Capture the cell that displays the provided text and extract its (X, Y) central coordinate. 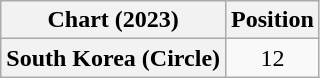
Chart (2023) (114, 20)
12 (273, 58)
South Korea (Circle) (114, 58)
Position (273, 20)
